For the text-containing cell, return its midpoint in [x, y] coordinate format. 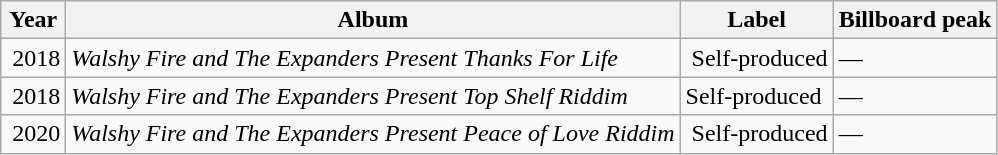
Year [34, 20]
Walshy Fire and The Expanders Present Thanks For Life [373, 58]
2020 [34, 134]
Billboard peak [915, 20]
Walshy Fire and The Expanders Present Top Shelf Riddim [373, 96]
Walshy Fire and The Expanders Present Peace of Love Riddim [373, 134]
Label [756, 20]
Album [373, 20]
